Scan for the cell matching the given text and deliver its [X, Y] coordinate at center. 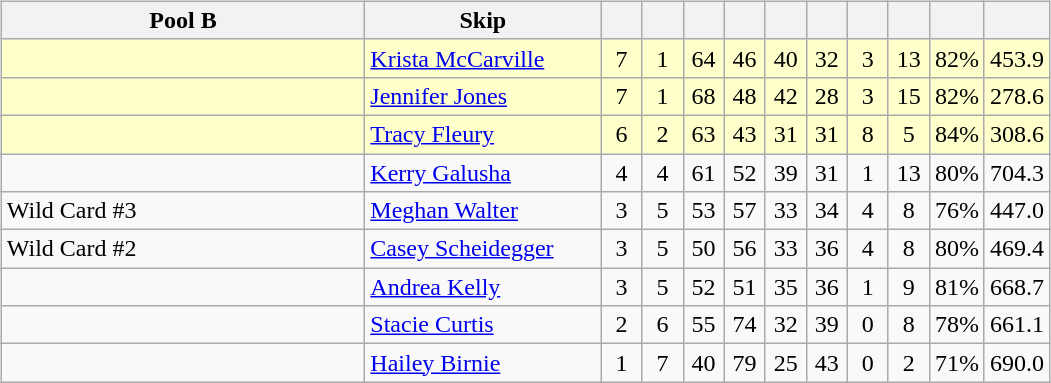
53 [704, 211]
308.6 [1016, 134]
Krista McCarville [483, 58]
50 [704, 249]
25 [786, 363]
Wild Card #3 [183, 211]
55 [704, 325]
64 [704, 58]
Wild Card #2 [183, 249]
Meghan Walter [483, 211]
79 [744, 363]
56 [744, 249]
35 [786, 287]
278.6 [1016, 96]
Tracy Fleury [483, 134]
63 [704, 134]
Casey Scheidegger [483, 249]
34 [826, 211]
453.9 [1016, 58]
78% [956, 325]
447.0 [1016, 211]
704.3 [1016, 173]
Andrea Kelly [483, 287]
Skip [483, 20]
28 [826, 96]
74 [744, 325]
51 [744, 287]
9 [908, 287]
Hailey Birnie [483, 363]
Jennifer Jones [483, 96]
668.7 [1016, 287]
68 [704, 96]
15 [908, 96]
84% [956, 134]
76% [956, 211]
46 [744, 58]
71% [956, 363]
57 [744, 211]
469.4 [1016, 249]
Kerry Galusha [483, 173]
42 [786, 96]
661.1 [1016, 325]
81% [956, 287]
Stacie Curtis [483, 325]
48 [744, 96]
690.0 [1016, 363]
61 [704, 173]
Pool B [183, 20]
